For the text-containing cell, return its midpoint in (x, y) coordinate format. 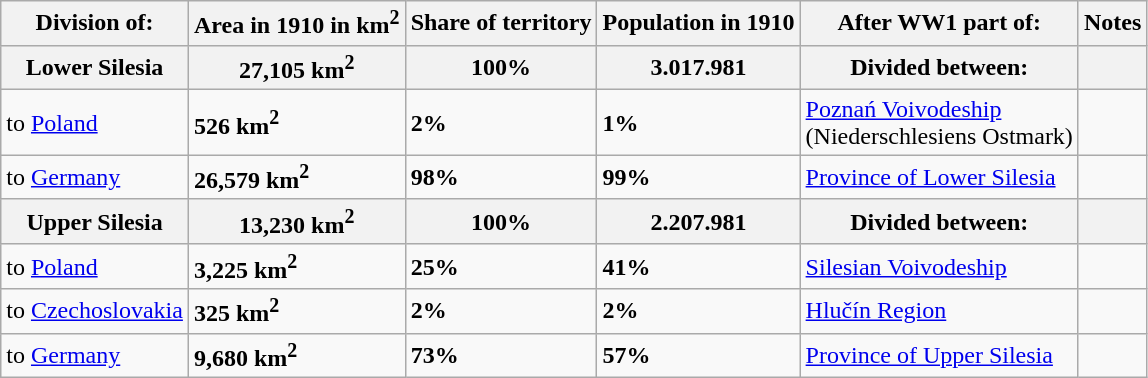
Silesian Voivodeship (939, 266)
Hlučín Region (939, 312)
25% (501, 266)
to Czechoslovakia (95, 312)
57% (698, 356)
Area in 1910 in km2 (296, 24)
Population in 1910 (698, 24)
After WW1 part of: (939, 24)
Share of territory (501, 24)
26,579 km2 (296, 178)
41% (698, 266)
Lower Silesia (95, 68)
526 km2 (296, 122)
Division of: (95, 24)
98% (501, 178)
Upper Silesia (95, 222)
3,225 km2 (296, 266)
2.207.981 (698, 222)
73% (501, 356)
325 km2 (296, 312)
9,680 km2 (296, 356)
Poznań Voivodeship(Niederschlesiens Ostmark) (939, 122)
Notes (1112, 24)
1% (698, 122)
Province of Lower Silesia (939, 178)
27,105 km2 (296, 68)
99% (698, 178)
13,230 km2 (296, 222)
Province of Upper Silesia (939, 356)
3.017.981 (698, 68)
